Find where the given text appears and provide that cell's center as [x, y] coordinate. 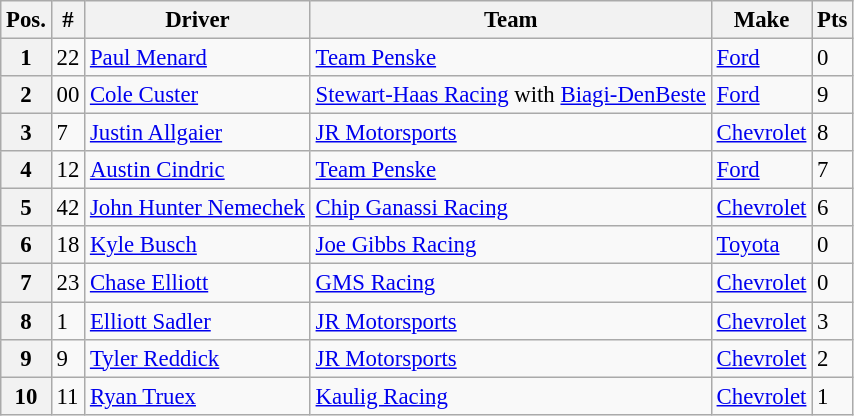
Toyota [761, 245]
Chip Ganassi Racing [510, 208]
Austin Cindric [198, 170]
Chase Elliott [198, 283]
12 [68, 170]
4 [26, 170]
5 [26, 208]
Pos. [26, 20]
GMS Racing [510, 283]
Team [510, 20]
# [68, 20]
Ryan Truex [198, 396]
23 [68, 283]
Kyle Busch [198, 245]
00 [68, 95]
18 [68, 245]
Kaulig Racing [510, 396]
22 [68, 58]
42 [68, 208]
John Hunter Nemechek [198, 208]
Pts [832, 20]
Elliott Sadler [198, 321]
Joe Gibbs Racing [510, 245]
Paul Menard [198, 58]
Stewart-Haas Racing with Biagi-DenBeste [510, 95]
Justin Allgaier [198, 133]
Tyler Reddick [198, 358]
10 [26, 396]
11 [68, 396]
Make [761, 20]
Driver [198, 20]
Cole Custer [198, 95]
